Provide the [X, Y] coordinate of the cell's center where the given text is located.  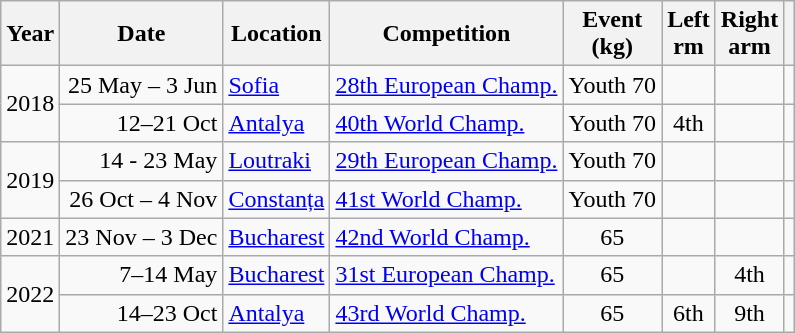
41st World Champ. [446, 199]
Location [276, 34]
Year [30, 34]
2021 [30, 237]
26 Oct – 4 Nov [142, 199]
31st European Champ. [446, 275]
14–23 Oct [142, 313]
Leftrm [689, 34]
Sofia [276, 85]
42nd World Champ. [446, 237]
9th [749, 313]
40th World Champ. [446, 123]
25 May – 3 Jun [142, 85]
23 Nov – 3 Dec [142, 237]
29th European Champ. [446, 161]
43rd World Champ. [446, 313]
7–14 May [142, 275]
6th [689, 313]
Rightarm [749, 34]
2019 [30, 180]
14 - 23 May [142, 161]
Constanța [276, 199]
Event(kg) [612, 34]
Loutraki [276, 161]
2022 [30, 294]
12–21 Oct [142, 123]
28th European Champ. [446, 85]
Date [142, 34]
2018 [30, 104]
Competition [446, 34]
